From the cell containing the given text, extract its center point as (x, y) coordinate. 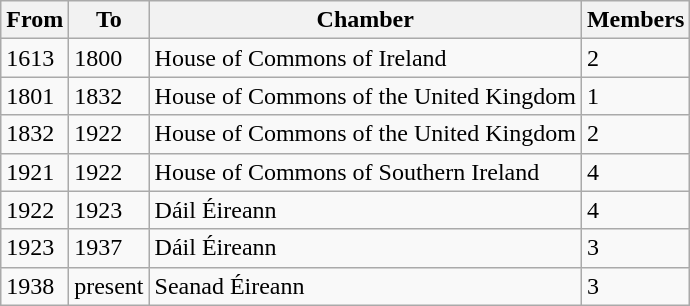
To (109, 20)
1 (635, 96)
1937 (109, 248)
From (35, 20)
1800 (109, 58)
Chamber (365, 20)
1921 (35, 172)
1613 (35, 58)
Seanad Éireann (365, 286)
House of Commons of Ireland (365, 58)
1801 (35, 96)
1938 (35, 286)
present (109, 286)
House of Commons of Southern Ireland (365, 172)
Members (635, 20)
